Determine the (x, y) coordinate at the center of the cell enclosing the given text.  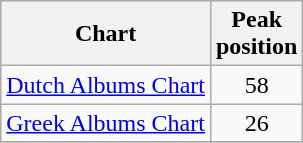
26 (256, 123)
Peakposition (256, 34)
Chart (106, 34)
58 (256, 85)
Dutch Albums Chart (106, 85)
Greek Albums Chart (106, 123)
